Return [X, Y] of the center of cell containing provided text 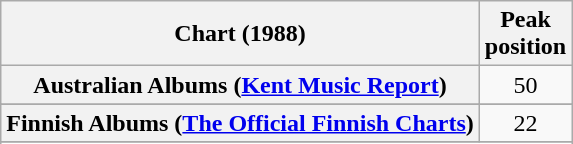
Peakposition [525, 34]
22 [525, 123]
Finnish Albums (The Official Finnish Charts) [240, 123]
50 [525, 85]
Australian Albums (Kent Music Report) [240, 85]
Chart (1988) [240, 34]
